From the cell containing the given text, extract its center point as (x, y) coordinate. 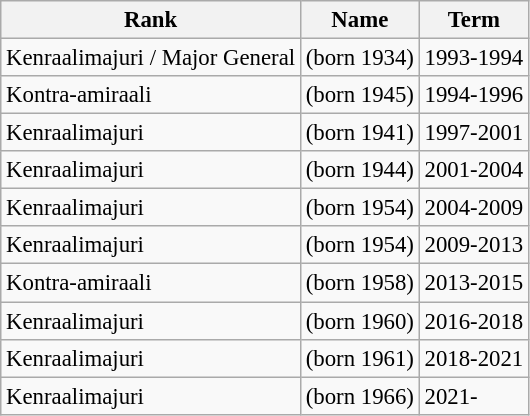
(born 1960) (360, 321)
(born 1966) (360, 396)
(born 1961) (360, 358)
2009-2013 (474, 245)
(born 1934) (360, 58)
1993-1994 (474, 58)
2001-2004 (474, 170)
(born 1944) (360, 170)
2013-2015 (474, 283)
2016-2018 (474, 321)
2021- (474, 396)
Term (474, 20)
Rank (151, 20)
2004-2009 (474, 208)
1994-1996 (474, 95)
(born 1941) (360, 133)
Name (360, 20)
(born 1958) (360, 283)
2018-2021 (474, 358)
1997-2001 (474, 133)
Kenraalimajuri / Major General (151, 58)
(born 1945) (360, 95)
